Detect which cell encompasses the target text, then output its [x, y] center coordinate. 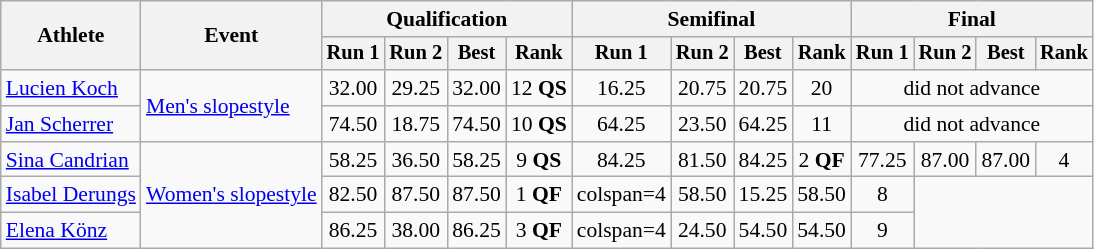
38.00 [416, 231]
11 [822, 124]
16.25 [622, 88]
24.50 [702, 231]
Event [232, 36]
8 [882, 195]
9 QS [539, 160]
81.50 [702, 160]
Men's slopestyle [232, 106]
36.50 [416, 160]
82.50 [354, 195]
4 [1064, 160]
23.50 [702, 124]
77.25 [882, 160]
Isabel Derungs [71, 195]
Lucien Koch [71, 88]
15.25 [764, 195]
9 [882, 231]
Final [972, 19]
Athlete [71, 36]
3 QF [539, 231]
2 QF [822, 160]
Sina Candrian [71, 160]
1 QF [539, 195]
10 QS [539, 124]
Qualification [447, 19]
29.25 [416, 88]
Elena Könz [71, 231]
12 QS [539, 88]
Women's slopestyle [232, 196]
20 [822, 88]
Semifinal [712, 19]
18.75 [416, 124]
Jan Scherrer [71, 124]
